From the cell containing the given text, extract its center point as (x, y) coordinate. 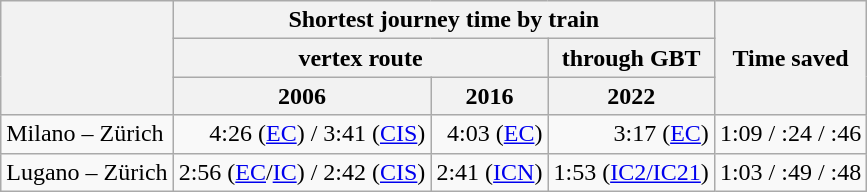
4:26 (EC) / 3:41 (CIS) (302, 134)
2016 (490, 96)
2022 (631, 96)
2006 (302, 96)
1:03 / :49 / :48 (790, 172)
3:17 (EC) (631, 134)
4:03 (EC) (490, 134)
1:09 / :24 / :46 (790, 134)
Lugano – Zürich (87, 172)
1:53 (IC2/IC21) (631, 172)
vertex route (360, 58)
Shortest journey time by train (444, 20)
Milano – Zürich (87, 134)
through GBT (631, 58)
2:56 (EC/IC) / 2:42 (CIS) (302, 172)
2:41 (ICN) (490, 172)
Time saved (790, 58)
